From the cell containing the given text, extract its center point as (x, y) coordinate. 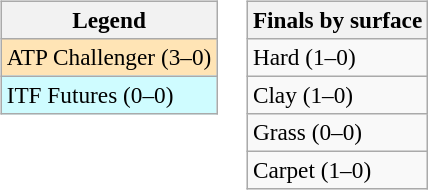
Grass (0–0) (337, 133)
ITF Futures (0–0) (108, 95)
Clay (1–0) (337, 95)
Carpet (1–0) (337, 171)
Legend (108, 20)
Hard (1–0) (337, 57)
ATP Challenger (3–0) (108, 57)
Finals by surface (337, 20)
